Output the [X, Y] coordinate of the center of the cell containing the given text.  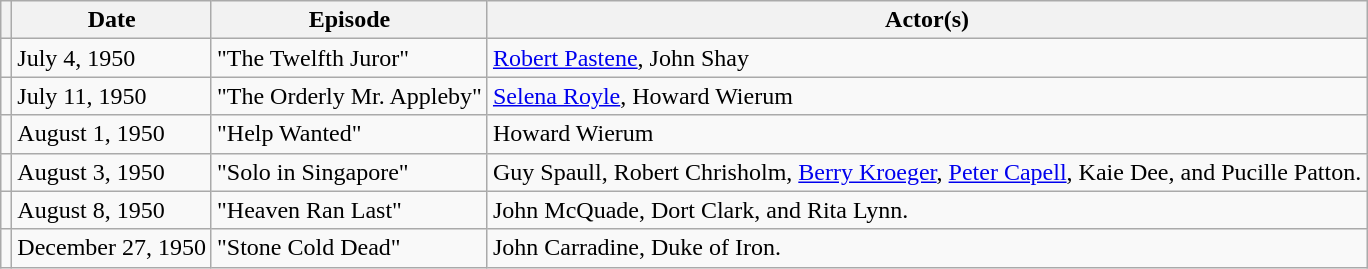
Selena Royle, Howard Wierum [926, 96]
Episode [349, 20]
John McQuade, Dort Clark, and Rita Lynn. [926, 210]
July 11, 1950 [112, 96]
July 4, 1950 [112, 58]
Howard Wierum [926, 134]
August 1, 1950 [112, 134]
August 3, 1950 [112, 172]
December 27, 1950 [112, 248]
"Heaven Ran Last" [349, 210]
Guy Spaull, Robert Chrisholm, Berry Kroeger, Peter Capell, Kaie Dee, and Pucille Patton. [926, 172]
"The Orderly Mr. Appleby" [349, 96]
"Solo in Singapore" [349, 172]
August 8, 1950 [112, 210]
"Stone Cold Dead" [349, 248]
Date [112, 20]
"The Twelfth Juror" [349, 58]
"Help Wanted" [349, 134]
John Carradine, Duke of Iron. [926, 248]
Robert Pastene, John Shay [926, 58]
Actor(s) [926, 20]
